Identify which cell holds the provided text, then report its (x, y) central coordinate. 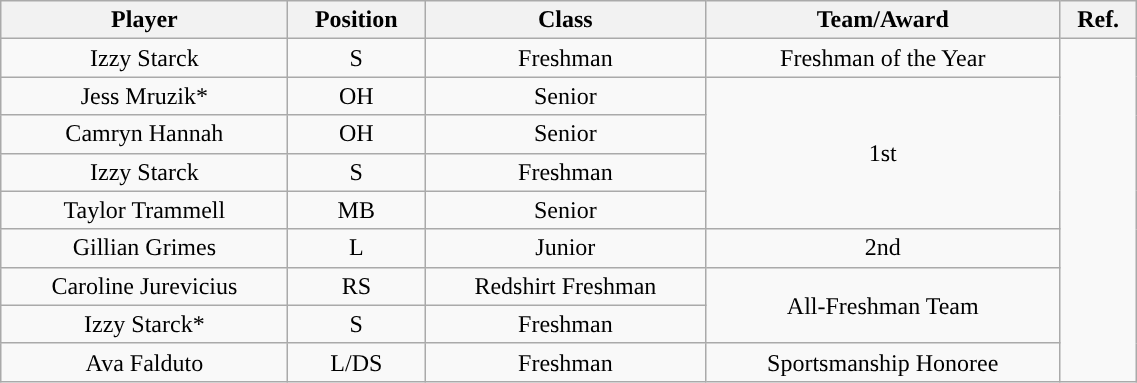
Ava Falduto (144, 362)
Ref. (1098, 20)
Camryn Hannah (144, 134)
Jess Mruzik* (144, 96)
Player (144, 20)
RS (356, 286)
Gillian Grimes (144, 248)
Class (566, 20)
MB (356, 210)
Caroline Jurevicius (144, 286)
2nd (882, 248)
Redshirt Freshman (566, 286)
Izzy Starck* (144, 324)
Junior (566, 248)
Team/Award (882, 20)
L (356, 248)
Sportsmanship Honoree (882, 362)
Taylor Trammell (144, 210)
L/DS (356, 362)
All-Freshman Team (882, 305)
1st (882, 153)
Freshman of the Year (882, 58)
Position (356, 20)
